Detect which cell encompasses the target text, then output its [X, Y] center coordinate. 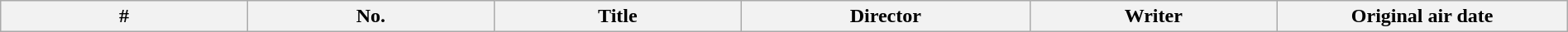
No. [370, 16]
Title [618, 16]
Director [885, 16]
Writer [1154, 16]
# [124, 16]
Original air date [1422, 16]
